Pinpoint the cell where the given text exists, returning its [X, Y] midpoint coordinate. 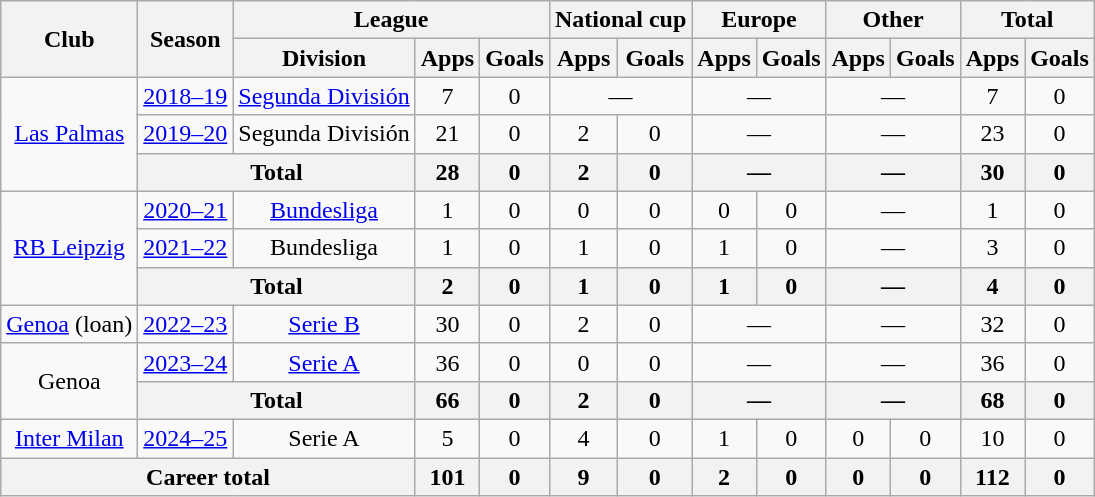
21 [447, 134]
5 [447, 438]
3 [992, 248]
Serie B [324, 324]
Las Palmas [70, 134]
Inter Milan [70, 438]
Career total [208, 477]
23 [992, 134]
Division [324, 58]
League [392, 20]
2020–21 [186, 210]
2019–20 [186, 134]
9 [583, 477]
68 [992, 400]
2022–23 [186, 324]
32 [992, 324]
101 [447, 477]
Genoa (loan) [70, 324]
112 [992, 477]
Genoa [70, 381]
Season [186, 39]
2023–24 [186, 362]
Club [70, 39]
28 [447, 172]
2024–25 [186, 438]
National cup [620, 20]
2021–22 [186, 248]
Europe [759, 20]
Other [893, 20]
2018–19 [186, 96]
10 [992, 438]
RB Leipzig [70, 248]
66 [447, 400]
